Identify which cell holds the provided text, then report its [X, Y] central coordinate. 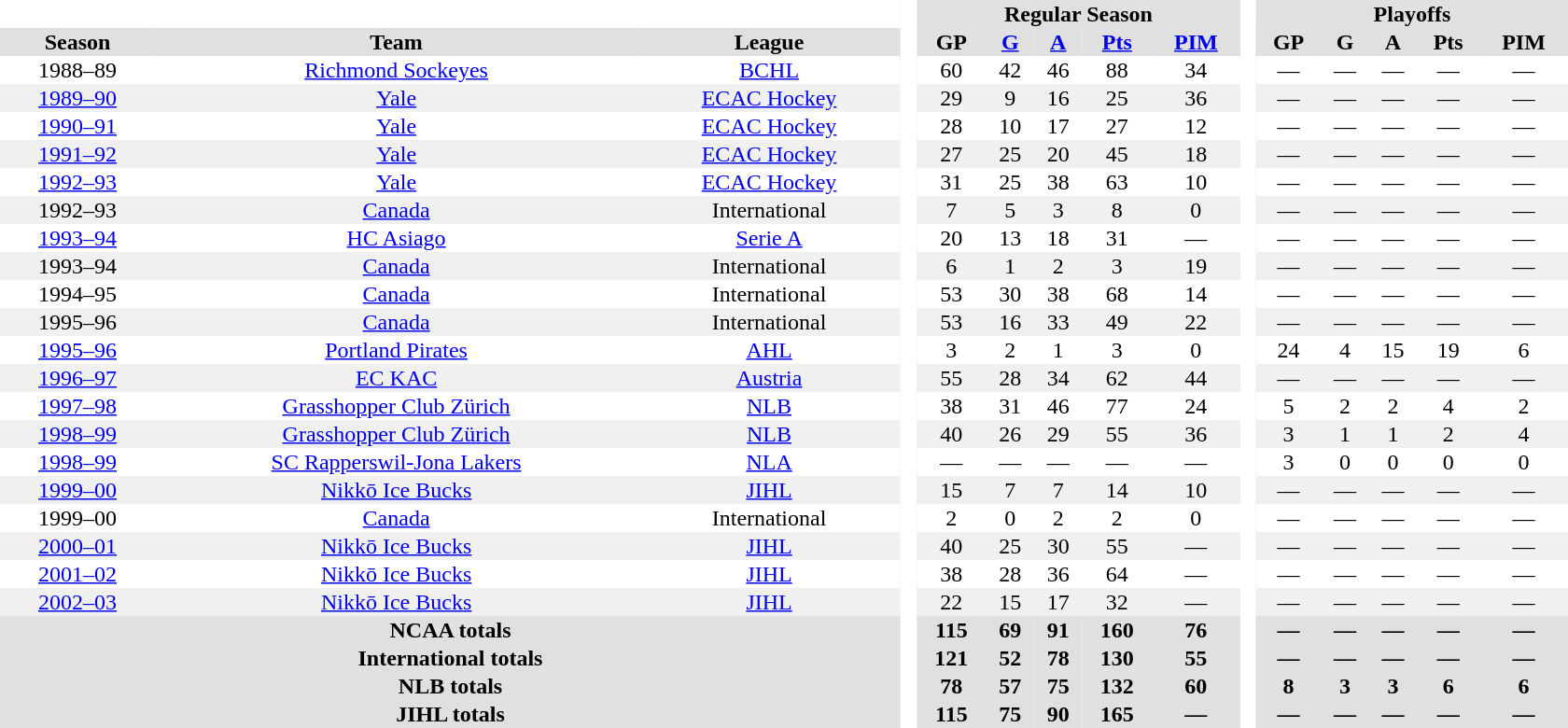
12 [1197, 126]
Playoffs [1412, 14]
121 [951, 658]
2001–02 [77, 574]
52 [1011, 658]
JIHL totals [450, 714]
Richmond Sockeyes [396, 70]
76 [1197, 630]
160 [1117, 630]
33 [1058, 322]
9 [1011, 98]
91 [1058, 630]
130 [1117, 658]
26 [1011, 434]
132 [1117, 686]
Serie A [769, 238]
2000–01 [77, 546]
AHL [769, 350]
90 [1058, 714]
45 [1117, 154]
69 [1011, 630]
63 [1117, 182]
NLA [769, 462]
32 [1117, 602]
57 [1011, 686]
Season [77, 42]
1991–92 [77, 154]
Team [396, 42]
68 [1117, 294]
League [769, 42]
77 [1117, 406]
HC Asiago [396, 238]
62 [1117, 378]
1989–90 [77, 98]
49 [1117, 322]
2002–03 [77, 602]
42 [1011, 70]
1994–95 [77, 294]
1996–97 [77, 378]
44 [1197, 378]
Regular Season [1079, 14]
Austria [769, 378]
64 [1117, 574]
EC KAC [396, 378]
NLB totals [450, 686]
SC Rapperswil-Jona Lakers [396, 462]
1988–89 [77, 70]
BCHL [769, 70]
13 [1011, 238]
Portland Pirates [396, 350]
1990–91 [77, 126]
1997–98 [77, 406]
165 [1117, 714]
NCAA totals [450, 630]
International totals [450, 658]
88 [1117, 70]
